Search for the cell housing the specified text and yield its (x, y) center coordinate. 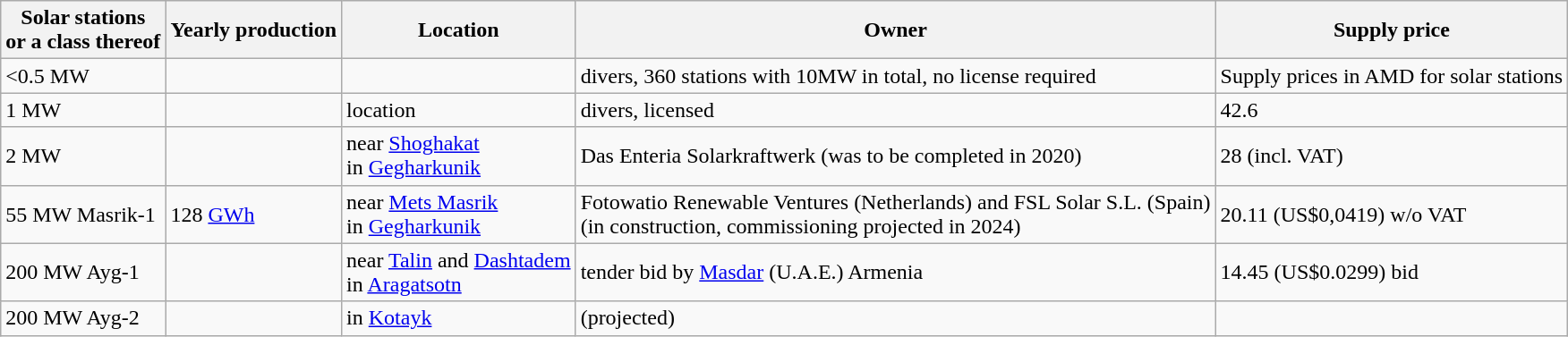
divers, 360 stations with 10MW in total, no license required (895, 76)
2 MW (83, 156)
55 MW Masrik-1 (83, 215)
divers, licensed (895, 110)
Das Enteria Solarkraftwerk (was to be completed in 2020) (895, 156)
28 (incl. VAT) (1392, 156)
42.6 (1392, 110)
1 MW (83, 110)
Yearly production (254, 30)
128 GWh (254, 215)
near Shoghakatin Gegharkunik (459, 156)
<0.5 MW (83, 76)
near Mets Masrikin Gegharkunik (459, 215)
Supply prices in AMD for solar stations (1392, 76)
Supply price (1392, 30)
20.11 (US$0,0419) w/o VAT (1392, 215)
in Kotayk (459, 318)
location (459, 110)
200 MW Ayg-2 (83, 318)
tender bid by Masdar (U.A.E.) Armenia (895, 272)
14.45 (US$0.0299) bid (1392, 272)
200 MW Ayg-1 (83, 272)
near Talin and Dashtademin Aragatsotn (459, 272)
Owner (895, 30)
Location (459, 30)
Fotowatio Renewable Ventures (Netherlands) and FSL Solar S.L. (Spain)(in construction, commissioning projected in 2024) (895, 215)
(projected) (895, 318)
Solar stationsor a class thereof (83, 30)
